Scan for the cell matching the given text and deliver its [X, Y] coordinate at center. 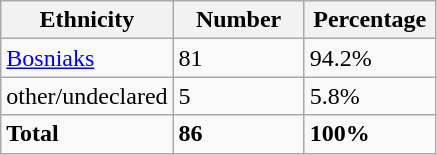
Ethnicity [87, 20]
5 [238, 96]
other/undeclared [87, 96]
5.8% [370, 96]
81 [238, 58]
Number [238, 20]
Total [87, 134]
100% [370, 134]
Percentage [370, 20]
86 [238, 134]
94.2% [370, 58]
Bosniaks [87, 58]
